Determine the [x, y] coordinate at the center of the cell enclosing the given text.  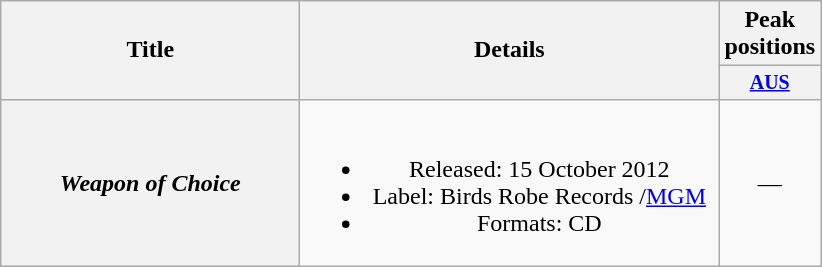
Title [150, 50]
Peak positions [770, 34]
— [770, 182]
AUS [770, 82]
Details [510, 50]
Weapon of Choice [150, 182]
Released: 15 October 2012Label: Birds Robe Records /MGM Formats: CD [510, 182]
